Extract the [X, Y] coordinate from the center of the cell holding the provided text.  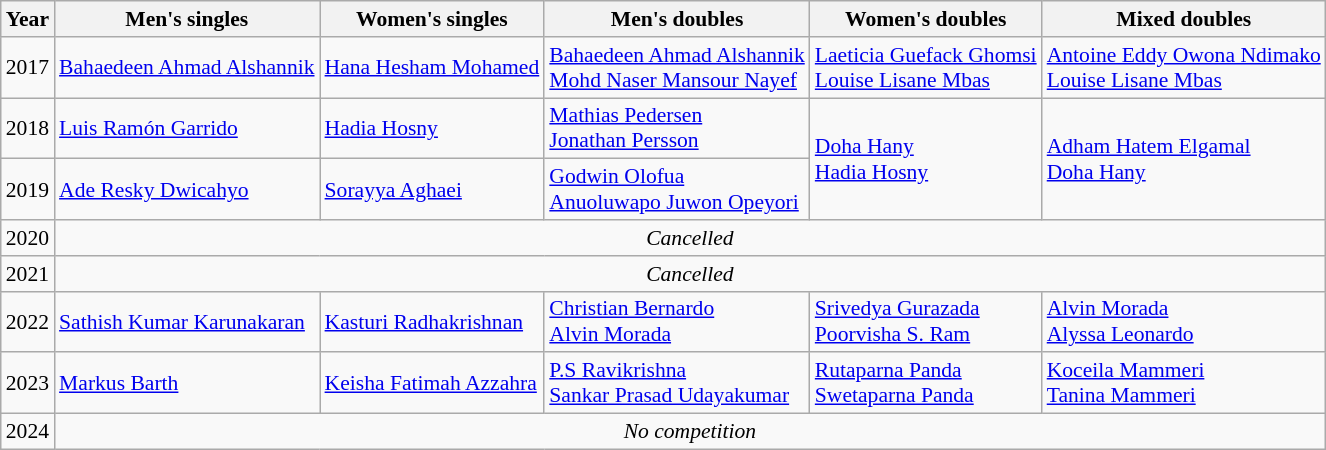
Kasturi Radhakrishnan [432, 322]
Hadia Hosny [432, 128]
Srivedya Gurazada Poorvisha S. Ram [926, 322]
2024 [28, 432]
Christian Bernardo Alvin Morada [677, 322]
Antoine Eddy Owona Ndimako Louise Lisane Mbas [1184, 68]
Godwin Olofua Anuoluwapo Juwon Opeyori [677, 190]
Year [28, 19]
P.S Ravikrishna Sankar Prasad Udayakumar [677, 384]
Keisha Fatimah Azzahra [432, 384]
2023 [28, 384]
Mathias Pedersen Jonathan Persson [677, 128]
2019 [28, 190]
Laeticia Guefack Ghomsi Louise Lisane Mbas [926, 68]
2018 [28, 128]
2017 [28, 68]
Koceila Mammeri Tanina Mammeri [1184, 384]
Bahaedeen Ahmad Alshannik Mohd Naser Mansour Nayef [677, 68]
No competition [690, 432]
Adham Hatem Elgamal Doha Hany [1184, 159]
Sorayya Aghaei [432, 190]
Rutaparna Panda Swetaparna Panda [926, 384]
Alvin Morada Alyssa Leonardo [1184, 322]
2022 [28, 322]
Men's doubles [677, 19]
Men's singles [187, 19]
Ade Resky Dwicahyo [187, 190]
Bahaedeen Ahmad Alshannik [187, 68]
2021 [28, 274]
Hana Hesham Mohamed [432, 68]
Women's doubles [926, 19]
Markus Barth [187, 384]
Luis Ramón Garrido [187, 128]
Women's singles [432, 19]
Sathish Kumar Karunakaran [187, 322]
2020 [28, 238]
Doha Hany Hadia Hosny [926, 159]
Mixed doubles [1184, 19]
